Return the (x, y) coordinate for the center point of the cell that contains the specified text.  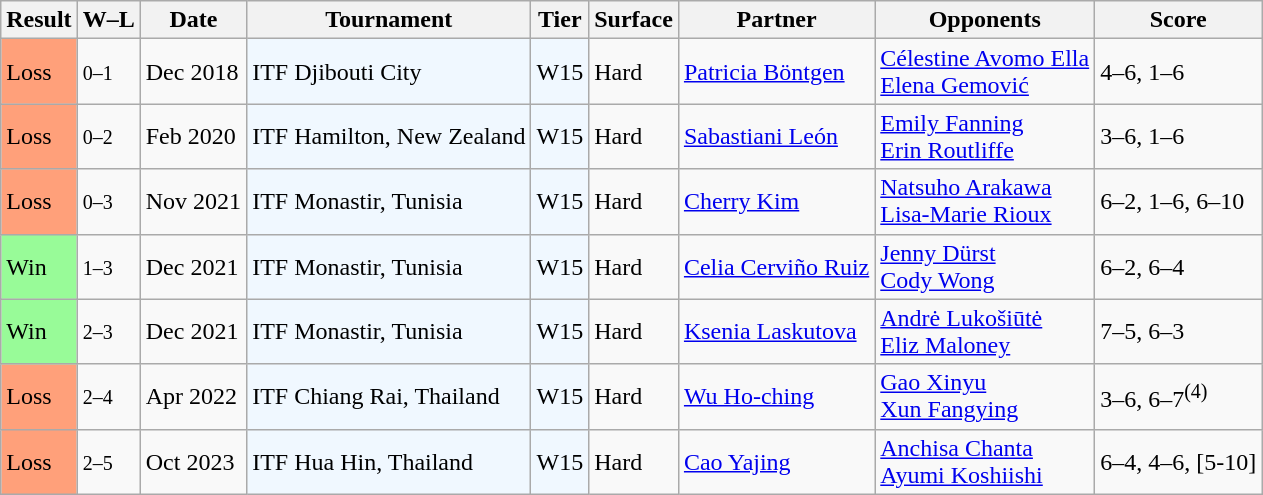
Surface (634, 20)
Partner (776, 20)
Date (193, 20)
Tournament (389, 20)
Natsuho Arakawa Lisa-Marie Rioux (985, 202)
ITF Hamilton, New Zealand (389, 136)
Oct 2023 (193, 462)
6–2, 1–6, 6–10 (1178, 202)
Sabastiani León (776, 136)
Wu Ho-ching (776, 396)
Opponents (985, 20)
Cao Yajing (776, 462)
Ksenia Laskutova (776, 332)
Apr 2022 (193, 396)
Emily Fanning Erin Routliffe (985, 136)
Andrė Lukošiūtė Eliz Maloney (985, 332)
Nov 2021 (193, 202)
0–2 (108, 136)
ITF Djibouti City (389, 72)
Tier (560, 20)
ITF Chiang Rai, Thailand (389, 396)
6–2, 6–4 (1178, 266)
Feb 2020 (193, 136)
2–4 (108, 396)
2–3 (108, 332)
6–4, 4–6, [5-10] (1178, 462)
0–1 (108, 72)
0–3 (108, 202)
Cherry Kim (776, 202)
2–5 (108, 462)
Célestine Avomo Ella Elena Gemović (985, 72)
Score (1178, 20)
ITF Hua Hin, Thailand (389, 462)
Celia Cerviño Ruiz (776, 266)
Result (39, 20)
7–5, 6–3 (1178, 332)
Patricia Böntgen (776, 72)
4–6, 1–6 (1178, 72)
3–6, 6–7(4) (1178, 396)
W–L (108, 20)
3–6, 1–6 (1178, 136)
Jenny Dürst Cody Wong (985, 266)
Gao Xinyu Xun Fangying (985, 396)
Dec 2018 (193, 72)
1–3 (108, 266)
Anchisa Chanta Ayumi Koshiishi (985, 462)
